From the cell containing the given text, extract its center point as [X, Y] coordinate. 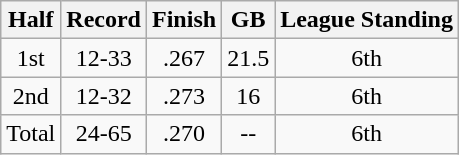
12-33 [104, 58]
Record [104, 20]
Finish [184, 20]
2nd [31, 96]
.270 [184, 134]
.273 [184, 96]
Half [31, 20]
12-32 [104, 96]
24-65 [104, 134]
21.5 [248, 58]
16 [248, 96]
-- [248, 134]
Total [31, 134]
1st [31, 58]
GB [248, 20]
.267 [184, 58]
League Standing [367, 20]
